Detect which cell encompasses the target text, then output its (x, y) center coordinate. 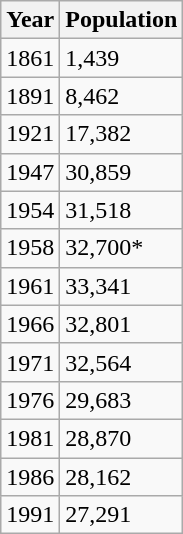
1,439 (122, 58)
1921 (30, 134)
1971 (30, 362)
Year (30, 20)
27,291 (122, 515)
1981 (30, 438)
1954 (30, 210)
8,462 (122, 96)
32,801 (122, 324)
32,700* (122, 248)
1976 (30, 400)
30,859 (122, 172)
29,683 (122, 400)
1991 (30, 515)
1891 (30, 96)
33,341 (122, 286)
31,518 (122, 210)
17,382 (122, 134)
Population (122, 20)
1947 (30, 172)
1861 (30, 58)
28,162 (122, 477)
28,870 (122, 438)
1966 (30, 324)
1961 (30, 286)
1986 (30, 477)
1958 (30, 248)
32,564 (122, 362)
